For the text-containing cell, return its midpoint in (X, Y) coordinate format. 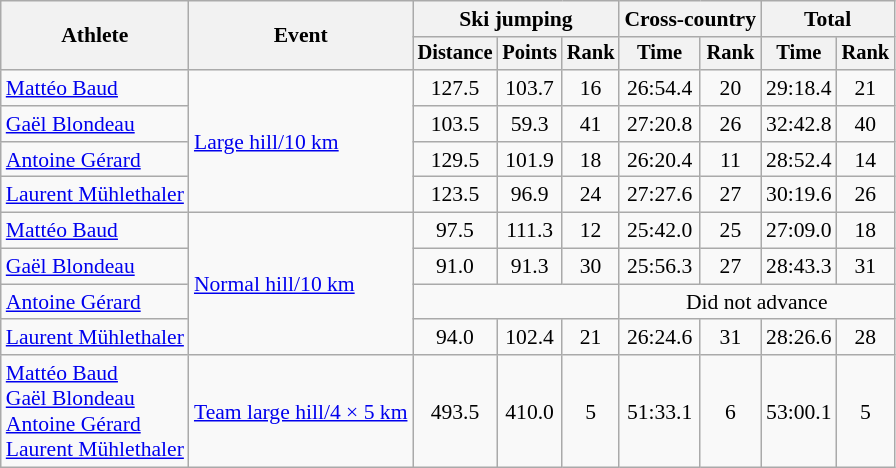
12 (591, 231)
24 (591, 195)
Team large hill/4 × 5 km (301, 411)
Cross-country (690, 19)
30 (591, 267)
29:18.4 (798, 88)
Event (301, 36)
25:42.0 (659, 231)
91.0 (456, 267)
28 (866, 338)
26:20.4 (659, 160)
127.5 (456, 88)
59.3 (529, 124)
Total (828, 19)
25 (730, 231)
28:52.4 (798, 160)
111.3 (529, 231)
Large hill/10 km (301, 141)
Distance (456, 54)
53:00.1 (798, 411)
25:56.3 (659, 267)
28:26.6 (798, 338)
40 (866, 124)
Ski jumping (516, 19)
20 (730, 88)
28:43.3 (798, 267)
26:54.4 (659, 88)
16 (591, 88)
32:42.8 (798, 124)
27:20.8 (659, 124)
Points (529, 54)
94.0 (456, 338)
Athlete (95, 36)
493.5 (456, 411)
6 (730, 411)
26:24.6 (659, 338)
11 (730, 160)
Mattéo BaudGaël BlondeauAntoine GérardLaurent Mühlethaler (95, 411)
41 (591, 124)
51:33.1 (659, 411)
410.0 (529, 411)
103.7 (529, 88)
101.9 (529, 160)
123.5 (456, 195)
129.5 (456, 160)
27:27.6 (659, 195)
103.5 (456, 124)
14 (866, 160)
97.5 (456, 231)
102.4 (529, 338)
30:19.6 (798, 195)
Normal hill/10 km (301, 284)
Did not advance (756, 302)
96.9 (529, 195)
91.3 (529, 267)
27:09.0 (798, 231)
